Extract the [x, y] coordinate from the center of the cell holding the provided text.  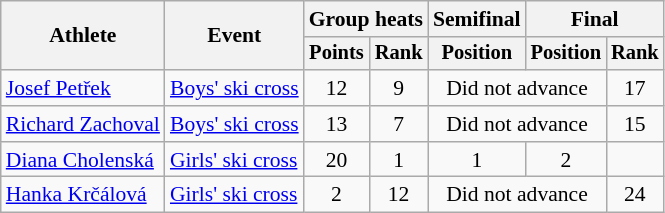
7 [398, 124]
Hanka Krčálová [83, 195]
Final [595, 19]
Points [337, 54]
17 [635, 88]
15 [635, 124]
Diana Cholenská [83, 160]
Semifinal [477, 19]
Event [234, 36]
13 [337, 124]
9 [398, 88]
Josef Petřek [83, 88]
Group heats [366, 19]
Richard Zachoval [83, 124]
24 [635, 195]
20 [337, 160]
Athlete [83, 36]
